Identify which cell holds the provided text, then report its (x, y) central coordinate. 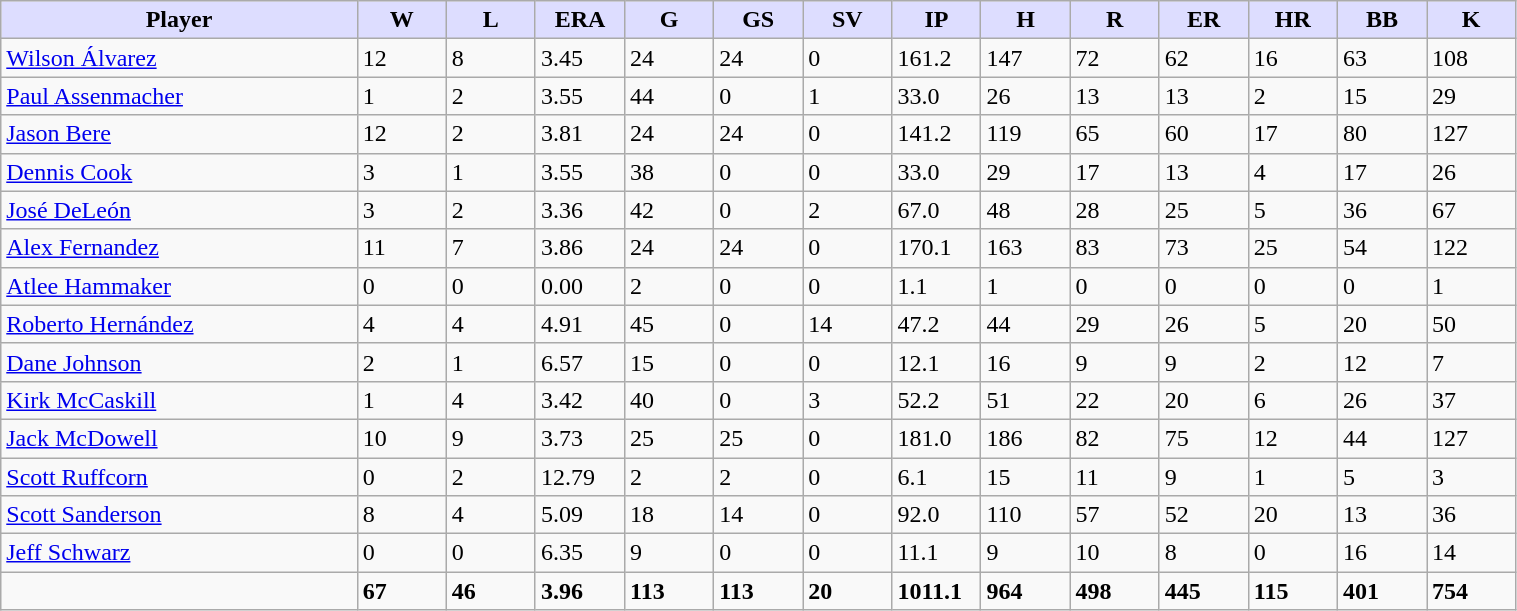
186 (1026, 438)
115 (1292, 591)
Paul Assenmacher (179, 96)
Jack McDowell (179, 438)
4.91 (580, 324)
IP (936, 20)
52.2 (936, 400)
147 (1026, 58)
K (1472, 20)
0.00 (580, 286)
62 (1204, 58)
45 (670, 324)
181.0 (936, 438)
122 (1472, 248)
51 (1026, 400)
964 (1026, 591)
48 (1026, 210)
H (1026, 20)
Dennis Cook (179, 172)
12.1 (936, 362)
R (1114, 20)
3.36 (580, 210)
HR (1292, 20)
65 (1114, 134)
1011.1 (936, 591)
52 (1204, 515)
Wilson Álvarez (179, 58)
18 (670, 515)
38 (670, 172)
63 (1382, 58)
SV (848, 20)
11.1 (936, 553)
754 (1472, 591)
75 (1204, 438)
Jason Bere (179, 134)
80 (1382, 134)
161.2 (936, 58)
498 (1114, 591)
141.2 (936, 134)
6.57 (580, 362)
110 (1026, 515)
ER (1204, 20)
6.1 (936, 477)
Scott Ruffcorn (179, 477)
G (670, 20)
6 (1292, 400)
3.45 (580, 58)
Kirk McCaskill (179, 400)
BB (1382, 20)
40 (670, 400)
73 (1204, 248)
Scott Sanderson (179, 515)
22 (1114, 400)
Player (179, 20)
Alex Fernandez (179, 248)
82 (1114, 438)
5.09 (580, 515)
6.35 (580, 553)
Roberto Hernández (179, 324)
José DeLeón (179, 210)
170.1 (936, 248)
3.81 (580, 134)
1.1 (936, 286)
28 (1114, 210)
163 (1026, 248)
57 (1114, 515)
119 (1026, 134)
12.79 (580, 477)
108 (1472, 58)
3.73 (580, 438)
92.0 (936, 515)
3.96 (580, 591)
37 (1472, 400)
50 (1472, 324)
ERA (580, 20)
42 (670, 210)
445 (1204, 591)
47.2 (936, 324)
60 (1204, 134)
L (490, 20)
46 (490, 591)
3.86 (580, 248)
Atlee Hammaker (179, 286)
72 (1114, 58)
W (402, 20)
83 (1114, 248)
Jeff Schwarz (179, 553)
401 (1382, 591)
67.0 (936, 210)
3.42 (580, 400)
54 (1382, 248)
GS (758, 20)
Dane Johnson (179, 362)
